Determine the (x, y) coordinate at the center of the cell enclosing the given text.  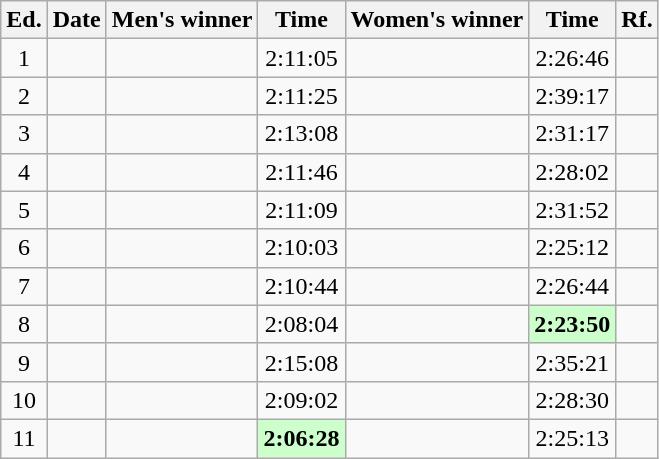
10 (24, 400)
Ed. (24, 20)
3 (24, 134)
2:35:21 (572, 362)
7 (24, 286)
2:39:17 (572, 96)
2:25:12 (572, 248)
2:28:02 (572, 172)
2:31:17 (572, 134)
2:15:08 (302, 362)
2:08:04 (302, 324)
9 (24, 362)
2:11:25 (302, 96)
5 (24, 210)
6 (24, 248)
2 (24, 96)
8 (24, 324)
Men's winner (182, 20)
2:10:03 (302, 248)
2:26:46 (572, 58)
2:11:46 (302, 172)
2:23:50 (572, 324)
2:26:44 (572, 286)
Date (76, 20)
11 (24, 438)
2:06:28 (302, 438)
2:09:02 (302, 400)
1 (24, 58)
4 (24, 172)
Rf. (637, 20)
2:11:09 (302, 210)
Women's winner (437, 20)
2:10:44 (302, 286)
2:13:08 (302, 134)
2:11:05 (302, 58)
2:25:13 (572, 438)
2:28:30 (572, 400)
2:31:52 (572, 210)
